Provide the (x, y) coordinate of the cell's center where the given text is located.  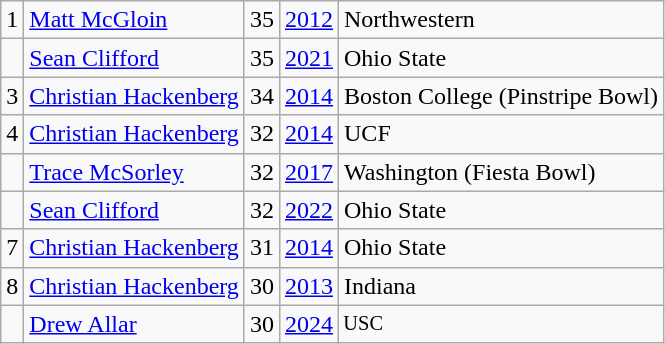
Boston College (Pinstripe Bowl) (502, 96)
2017 (308, 172)
1 (12, 20)
4 (12, 134)
2012 (308, 20)
Indiana (502, 286)
2022 (308, 210)
34 (262, 96)
Washington (Fiesta Bowl) (502, 172)
2021 (308, 58)
2024 (308, 324)
Drew Allar (134, 324)
UCF (502, 134)
Northwestern (502, 20)
3 (12, 96)
Trace McSorley (134, 172)
2013 (308, 286)
Matt McGloin (134, 20)
7 (12, 248)
USC (502, 324)
31 (262, 248)
8 (12, 286)
